Return the (x, y) coordinate for the center point of the cell that contains the specified text.  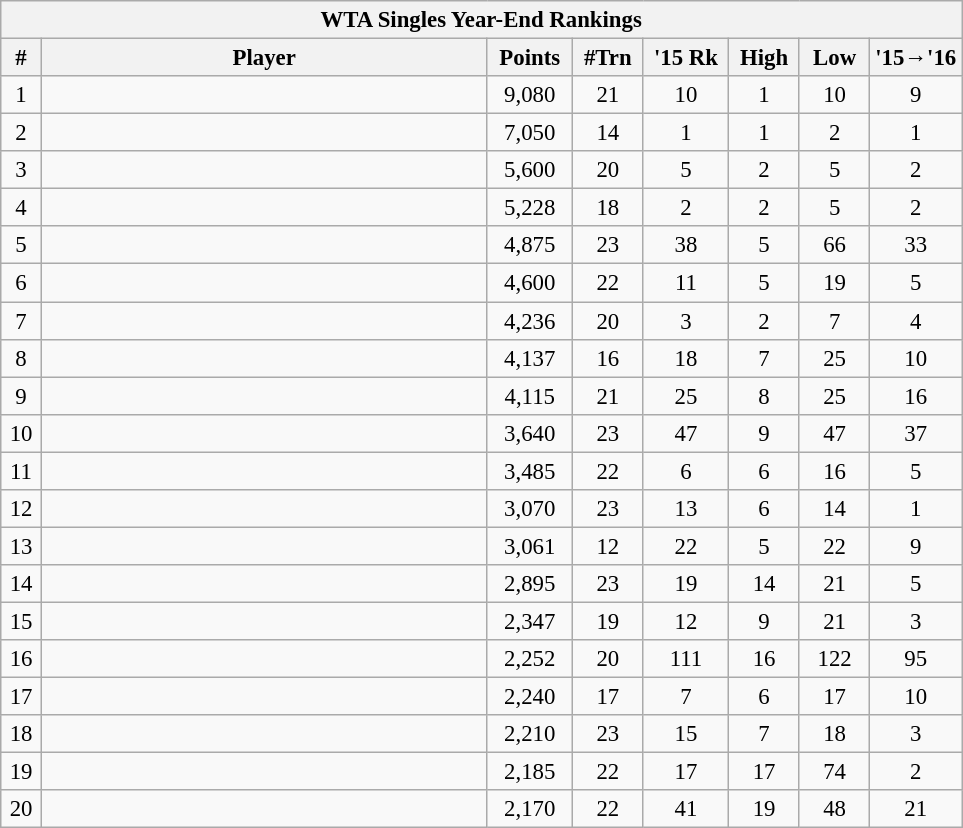
'15→'16 (916, 58)
2,185 (530, 772)
3,070 (530, 509)
122 (834, 659)
5,228 (530, 208)
111 (686, 659)
4,600 (530, 283)
9,080 (530, 95)
'15 Rk (686, 58)
41 (686, 809)
37 (916, 433)
#Trn (608, 58)
38 (686, 245)
7,050 (530, 133)
66 (834, 245)
Low (834, 58)
2,252 (530, 659)
2,210 (530, 734)
48 (834, 809)
2,170 (530, 809)
95 (916, 659)
4,236 (530, 321)
4,115 (530, 396)
Player (264, 58)
3,640 (530, 433)
4,137 (530, 358)
2,895 (530, 584)
2,347 (530, 621)
5,600 (530, 170)
3,061 (530, 546)
3,485 (530, 471)
Points (530, 58)
# (22, 58)
4,875 (530, 245)
WTA Singles Year-End Rankings (482, 20)
33 (916, 245)
74 (834, 772)
2,240 (530, 697)
High (764, 58)
